Return the (x, y) coordinate for the center point of the cell that contains the specified text.  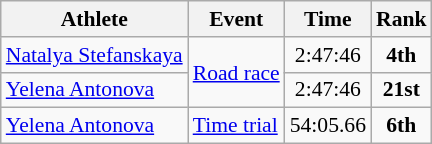
Natalya Stefanskaya (94, 55)
54:05.66 (328, 126)
Athlete (94, 19)
Event (236, 19)
Rank (402, 19)
21st (402, 90)
6th (402, 126)
4th (402, 55)
Time (328, 19)
Road race (236, 72)
Time trial (236, 126)
